Detect which cell encompasses the target text, then output its (x, y) center coordinate. 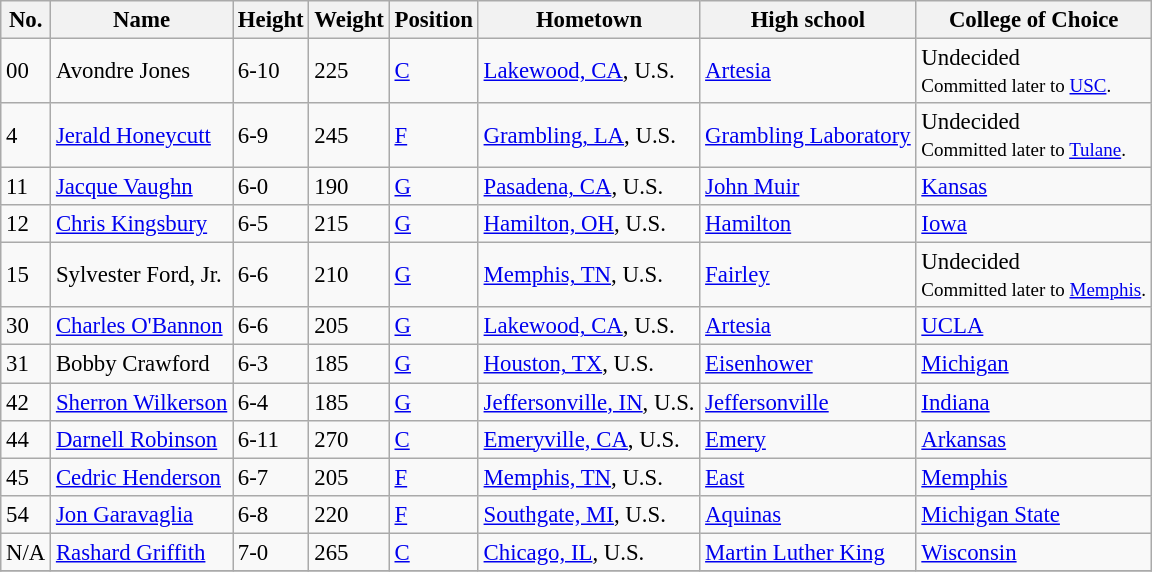
Pasadena, CA, U.S. (589, 187)
Indiana (1034, 402)
John Muir (808, 187)
42 (26, 402)
Hamilton (808, 224)
220 (349, 514)
265 (349, 552)
Height (271, 20)
6-9 (271, 136)
Name (142, 20)
45 (26, 477)
Darnell Robinson (142, 439)
Grambling Laboratory (808, 136)
Iowa (1034, 224)
No. (26, 20)
6-0 (271, 187)
Memphis (1034, 477)
Avondre Jones (142, 72)
Michigan (1034, 364)
44 (26, 439)
UndecidedCommitted later to Memphis. (1034, 276)
Michigan State (1034, 514)
210 (349, 276)
215 (349, 224)
Houston, TX, U.S. (589, 364)
Jon Garavaglia (142, 514)
6-4 (271, 402)
College of Choice (1034, 20)
Eisenhower (808, 364)
Jerald Honeycutt (142, 136)
7-0 (271, 552)
Martin Luther King (808, 552)
Bobby Crawford (142, 364)
245 (349, 136)
UCLA (1034, 327)
Emery (808, 439)
00 (26, 72)
UndecidedCommitted later to USC. (1034, 72)
6-11 (271, 439)
Kansas (1034, 187)
54 (26, 514)
Arkansas (1034, 439)
Jeffersonville (808, 402)
6-5 (271, 224)
6-8 (271, 514)
Rashard Griffith (142, 552)
270 (349, 439)
190 (349, 187)
6-3 (271, 364)
Cedric Henderson (142, 477)
6-10 (271, 72)
Fairley (808, 276)
Charles O'Bannon (142, 327)
Jeffersonville, IN, U.S. (589, 402)
11 (26, 187)
Sherron Wilkerson (142, 402)
Emeryville, CA, U.S. (589, 439)
225 (349, 72)
31 (26, 364)
Hometown (589, 20)
Jacque Vaughn (142, 187)
Weight (349, 20)
High school (808, 20)
Aquinas (808, 514)
Wisconsin (1034, 552)
15 (26, 276)
Hamilton, OH, U.S. (589, 224)
Position (434, 20)
Grambling, LA, U.S. (589, 136)
Southgate, MI, U.S. (589, 514)
Sylvester Ford, Jr. (142, 276)
East (808, 477)
UndecidedCommitted later to Tulane. (1034, 136)
N/A (26, 552)
30 (26, 327)
12 (26, 224)
6-7 (271, 477)
4 (26, 136)
Chris Kingsbury (142, 224)
Chicago, IL, U.S. (589, 552)
